Find where the given text appears and provide that cell's center as (x, y) coordinate. 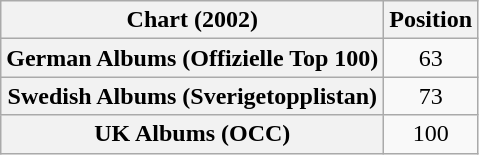
Swedish Albums (Sverigetopplistan) (192, 96)
Position (431, 20)
UK Albums (OCC) (192, 134)
Chart (2002) (192, 20)
German Albums (Offizielle Top 100) (192, 58)
100 (431, 134)
73 (431, 96)
63 (431, 58)
